Extract the [x, y] coordinate from the center of the cell holding the provided text.  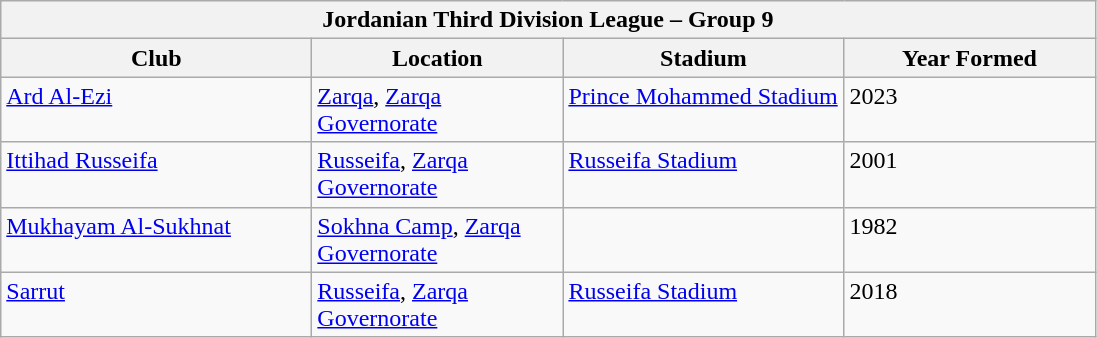
Location [438, 58]
2018 [970, 304]
Prince Mohammed Stadium [704, 110]
Zarqa, Zarqa Governorate [438, 110]
Mukhayam Al-Sukhnat [156, 240]
Sarrut [156, 304]
2001 [970, 174]
Year Formed [970, 58]
Jordanian Third Division League – Group 9 [548, 20]
Club [156, 58]
Ard Al-Ezi [156, 110]
2023 [970, 110]
1982 [970, 240]
Ittihad Russeifa [156, 174]
Sokhna Camp, Zarqa Governorate [438, 240]
Stadium [704, 58]
